Determine the (X, Y) coordinate at the center of the cell enclosing the given text.  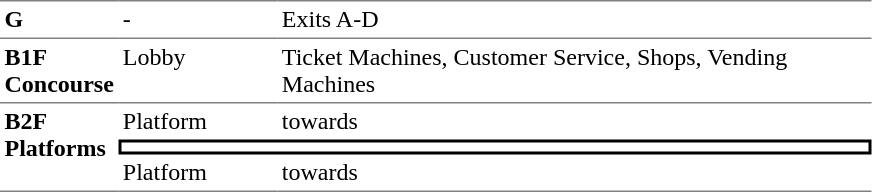
- (198, 19)
G (59, 19)
Lobby (198, 71)
Ticket Machines, Customer Service, Shops, Vending Machines (574, 71)
B1FConcourse (59, 71)
B2FPlatforms (59, 148)
Exits A-D (574, 19)
